Output the [x, y] coordinate of the center of the cell containing the given text.  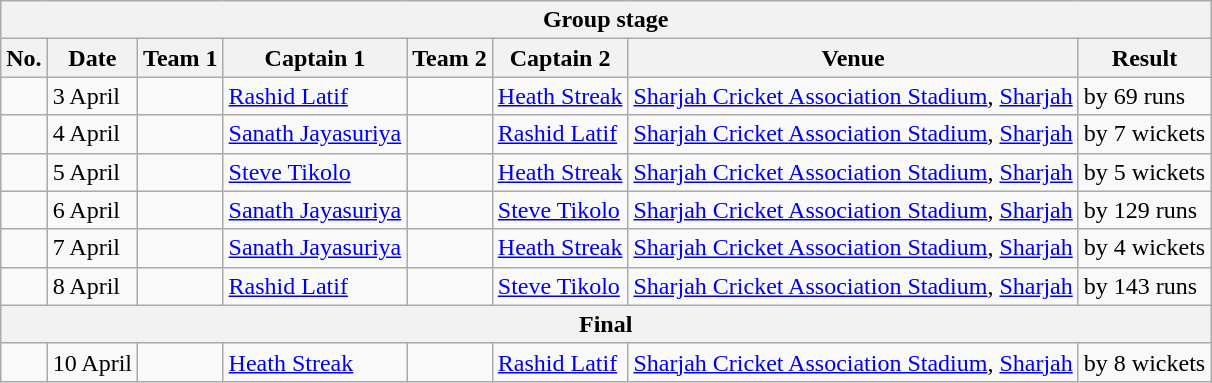
3 April [92, 96]
No. [24, 58]
Captain 1 [315, 58]
Final [606, 324]
Date [92, 58]
by 5 wickets [1144, 172]
Team 1 [181, 58]
4 April [92, 134]
by 4 wickets [1144, 248]
8 April [92, 286]
by 69 runs [1144, 96]
by 129 runs [1144, 210]
Result [1144, 58]
Captain 2 [560, 58]
5 April [92, 172]
by 8 wickets [1144, 362]
6 April [92, 210]
Venue [853, 58]
Team 2 [450, 58]
7 April [92, 248]
Group stage [606, 20]
by 143 runs [1144, 286]
10 April [92, 362]
by 7 wickets [1144, 134]
